For the text-containing cell, return its midpoint in (x, y) coordinate format. 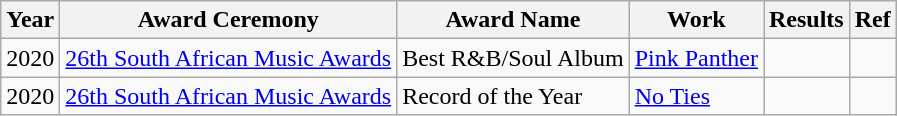
Year (30, 20)
Award Ceremony (228, 20)
Results (807, 20)
Ref (872, 20)
Best R&B/Soul Album (513, 58)
No Ties (696, 96)
Award Name (513, 20)
Work (696, 20)
Pink Panther (696, 58)
Record of the Year (513, 96)
